Extract the [x, y] coordinate from the center of the cell holding the provided text.  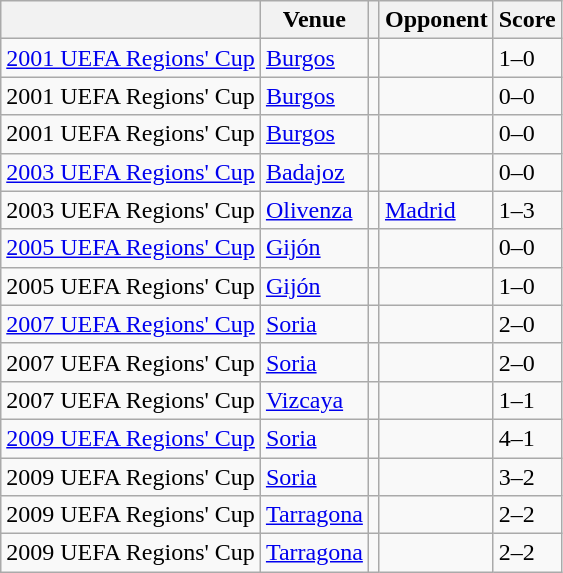
Opponent [436, 20]
4–1 [527, 438]
Madrid [436, 210]
1–1 [527, 400]
Venue [314, 20]
Score [527, 20]
Vizcaya [314, 400]
Badajoz [314, 172]
3–2 [527, 477]
Olivenza [314, 210]
1–3 [527, 210]
